Pinpoint the cell where the given text exists, returning its (X, Y) midpoint coordinate. 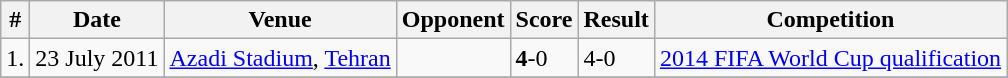
Azadi Stadium, Tehran (280, 58)
Score (544, 20)
Opponent (453, 20)
2014 FIFA World Cup qualification (830, 58)
# (16, 20)
Date (97, 20)
Venue (280, 20)
Competition (830, 20)
23 July 2011 (97, 58)
1. (16, 58)
Result (616, 20)
